Determine the (x, y) coordinate at the center of the cell enclosing the given text.  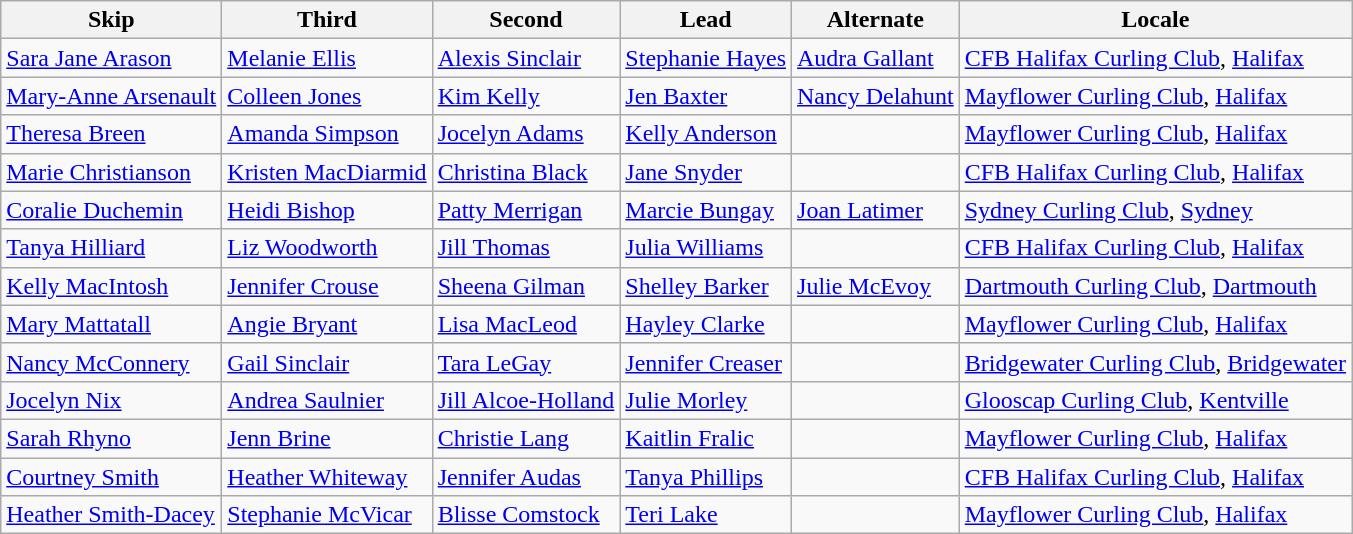
Patty Merrigan (526, 210)
Jane Snyder (706, 172)
Gail Sinclair (327, 362)
Teri Lake (706, 515)
Amanda Simpson (327, 134)
Kim Kelly (526, 96)
Liz Woodworth (327, 248)
Joan Latimer (876, 210)
Christie Lang (526, 438)
Dartmouth Curling Club, Dartmouth (1155, 286)
Julie Morley (706, 400)
Mary Mattatall (112, 324)
Jocelyn Nix (112, 400)
Glooscap Curling Club, Kentville (1155, 400)
Alternate (876, 20)
Jenn Brine (327, 438)
Tara LeGay (526, 362)
Mary-Anne Arsenault (112, 96)
Skip (112, 20)
Alexis Sinclair (526, 58)
Jennifer Crouse (327, 286)
Kelly MacIntosh (112, 286)
Kaitlin Fralic (706, 438)
Nancy McConnery (112, 362)
Stephanie Hayes (706, 58)
Heidi Bishop (327, 210)
Lisa MacLeod (526, 324)
Sarah Rhyno (112, 438)
Andrea Saulnier (327, 400)
Sara Jane Arason (112, 58)
Second (526, 20)
Theresa Breen (112, 134)
Jocelyn Adams (526, 134)
Kelly Anderson (706, 134)
Angie Bryant (327, 324)
Tanya Hilliard (112, 248)
Julia Williams (706, 248)
Sydney Curling Club, Sydney (1155, 210)
Jill Thomas (526, 248)
Third (327, 20)
Marcie Bungay (706, 210)
Jill Alcoe-Holland (526, 400)
Courtney Smith (112, 477)
Sheena Gilman (526, 286)
Kristen MacDiarmid (327, 172)
Jennifer Audas (526, 477)
Christina Black (526, 172)
Locale (1155, 20)
Coralie Duchemin (112, 210)
Stephanie McVicar (327, 515)
Heather Smith-Dacey (112, 515)
Hayley Clarke (706, 324)
Nancy Delahunt (876, 96)
Heather Whiteway (327, 477)
Lead (706, 20)
Jen Baxter (706, 96)
Marie Christianson (112, 172)
Jennifer Creaser (706, 362)
Colleen Jones (327, 96)
Tanya Phillips (706, 477)
Julie McEvoy (876, 286)
Audra Gallant (876, 58)
Bridgewater Curling Club, Bridgewater (1155, 362)
Shelley Barker (706, 286)
Blisse Comstock (526, 515)
Melanie Ellis (327, 58)
